Locate the cell with the specified text and output its (X, Y) center coordinate. 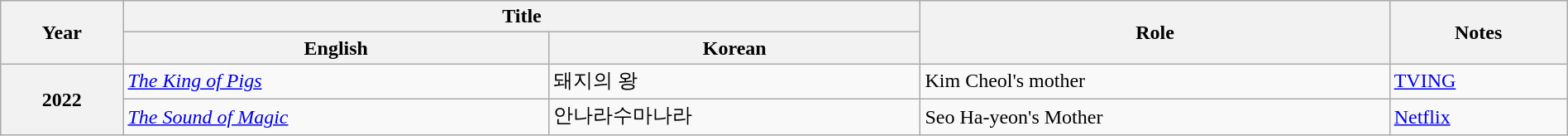
Netflix (1479, 116)
2022 (62, 100)
Seo Ha-yeon's Mother (1154, 116)
English (336, 48)
Kim Cheol's mother (1154, 81)
안나라수마나라 (734, 116)
Year (62, 32)
TVING (1479, 81)
돼지의 왕 (734, 81)
Role (1154, 32)
Korean (734, 48)
The Sound of Magic (336, 116)
Title (522, 17)
The King of Pigs (336, 81)
Notes (1479, 32)
